From the cell containing the given text, extract its center point as [x, y] coordinate. 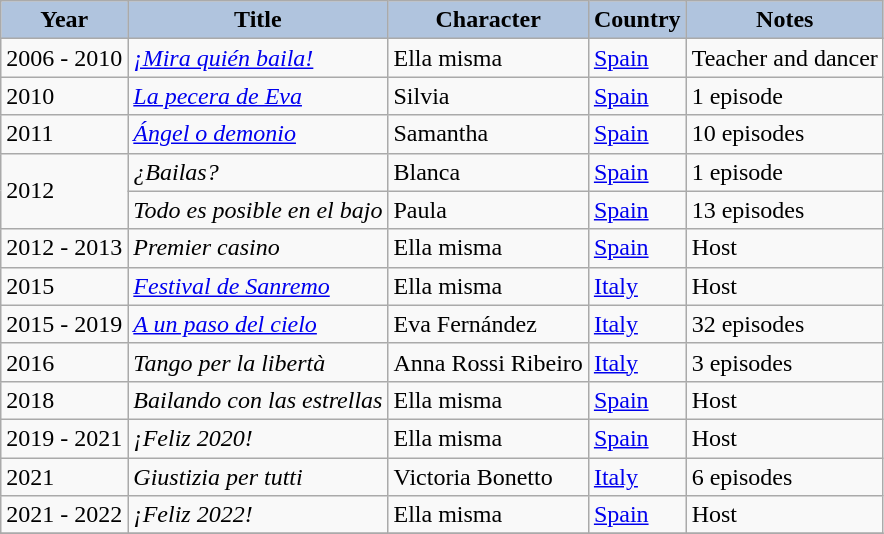
Premier casino [258, 248]
2012 - 2013 [64, 248]
¡Feliz 2022! [258, 515]
6 episodes [784, 477]
Giustizia per tutti [258, 477]
2010 [64, 96]
2016 [64, 362]
Title [258, 20]
A un paso del cielo [258, 324]
2018 [64, 400]
Todo es posible en el bajo [258, 210]
Tango per la libertà [258, 362]
2015 [64, 286]
Bailando con las estrellas [258, 400]
2012 [64, 191]
Anna Rossi Ribeiro [488, 362]
Teacher and dancer [784, 58]
13 episodes [784, 210]
¿Bailas? [258, 172]
Character [488, 20]
¡Mira quién baila! [258, 58]
2021 - 2022 [64, 515]
Blanca [488, 172]
2015 - 2019 [64, 324]
La pecera de Eva [258, 96]
Victoria Bonetto [488, 477]
2006 - 2010 [64, 58]
Samantha [488, 134]
Year [64, 20]
Country [637, 20]
Ángel o demonio [258, 134]
3 episodes [784, 362]
Festival de Sanremo [258, 286]
2011 [64, 134]
32 episodes [784, 324]
Eva Fernández [488, 324]
2021 [64, 477]
10 episodes [784, 134]
2019 - 2021 [64, 438]
¡Feliz 2020! [258, 438]
Notes [784, 20]
Paula [488, 210]
Silvia [488, 96]
